Find where the given text appears and provide that cell's center as [x, y] coordinate. 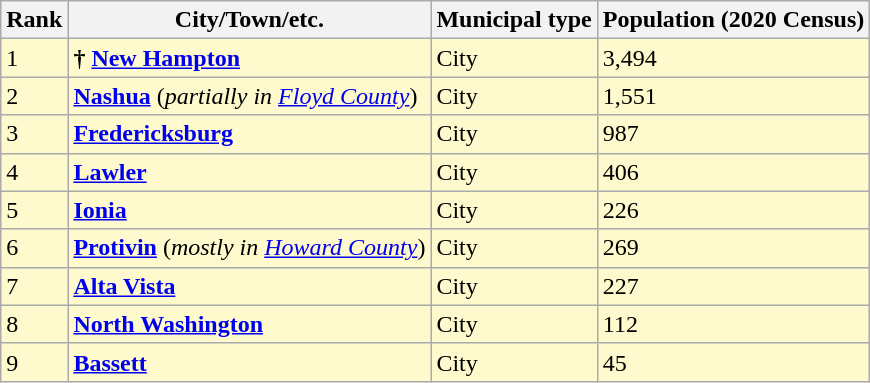
5 [34, 210]
8 [34, 324]
Rank [34, 20]
Alta Vista [250, 286]
226 [733, 210]
North Washington [250, 324]
Population (2020 Census) [733, 20]
3,494 [733, 58]
112 [733, 324]
1 [34, 58]
1,551 [733, 96]
Municipal type [514, 20]
4 [34, 172]
227 [733, 286]
6 [34, 248]
2 [34, 96]
City/Town/etc. [250, 20]
† New Hampton [250, 58]
Protivin (mostly in Howard County) [250, 248]
269 [733, 248]
3 [34, 134]
Fredericksburg [250, 134]
Ionia [250, 210]
Bassett [250, 362]
406 [733, 172]
45 [733, 362]
9 [34, 362]
7 [34, 286]
Nashua (partially in Floyd County) [250, 96]
987 [733, 134]
Lawler [250, 172]
